Output the [x, y] coordinate of the center of the cell containing the given text.  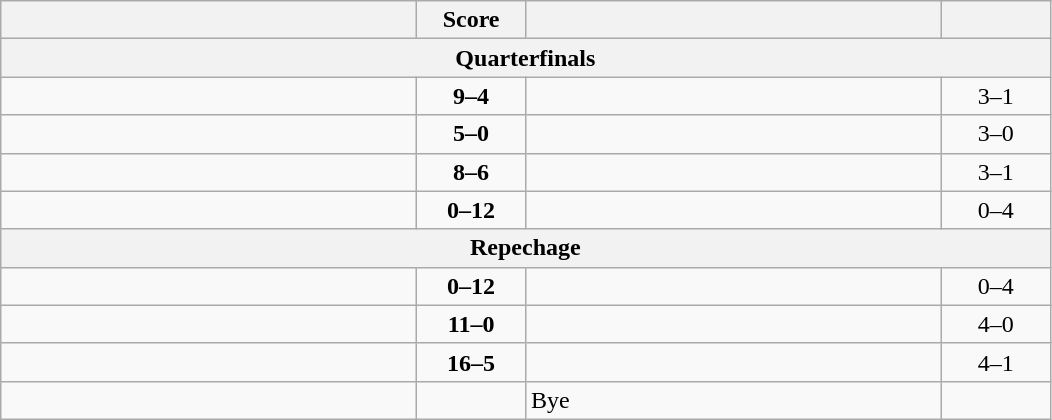
Score [472, 20]
Bye [733, 400]
Quarterfinals [526, 58]
4–1 [996, 362]
11–0 [472, 324]
9–4 [472, 96]
Repechage [526, 248]
8–6 [472, 172]
4–0 [996, 324]
16–5 [472, 362]
5–0 [472, 134]
3–0 [996, 134]
